Provide the (X, Y) coordinate of the cell's center where the given text is located.  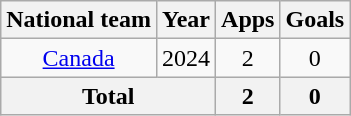
Total (108, 96)
National team (79, 20)
2024 (186, 58)
Year (186, 20)
Goals (315, 20)
Canada (79, 58)
Apps (248, 20)
